Locate the cell with the specified text and output its [X, Y] center coordinate. 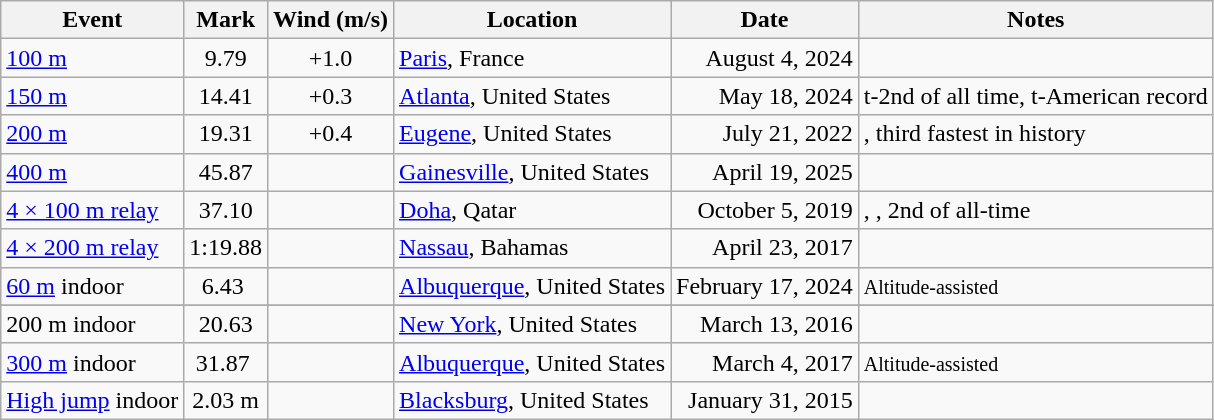
Blacksburg, United States [532, 400]
+1.0 [331, 58]
Location [532, 20]
14.41 [226, 96]
4 × 100 m relay [92, 210]
37.10 [226, 210]
Mark [226, 20]
4 × 200 m relay [92, 248]
Date [765, 20]
31.87 [226, 362]
Wind (m/s) [331, 20]
150 m [92, 96]
April 19, 2025 [765, 172]
Atlanta, United States [532, 96]
45.87 [226, 172]
+0.4 [331, 134]
New York, United States [532, 324]
March 13, 2016 [765, 324]
October 5, 2019 [765, 210]
200 m indoor [92, 324]
Nassau, Bahamas [532, 248]
+0.3 [331, 96]
6.43 [226, 286]
19.31 [226, 134]
July 21, 2022 [765, 134]
, third fastest in history [1036, 134]
Eugene, United States [532, 134]
20.63 [226, 324]
100 m [92, 58]
Notes [1036, 20]
January 31, 2015 [765, 400]
1:19.88 [226, 248]
400 m [92, 172]
High jump indoor [92, 400]
Paris, France [532, 58]
August 4, 2024 [765, 58]
, , 2nd of all-time [1036, 210]
February 17, 2024 [765, 286]
Gainesville, United States [532, 172]
Doha, Qatar [532, 210]
2.03 m [226, 400]
April 23, 2017 [765, 248]
300 m indoor [92, 362]
May 18, 2024 [765, 96]
Event [92, 20]
t-2nd of all time, t-American record [1036, 96]
200 m [92, 134]
March 4, 2017 [765, 362]
60 m indoor [92, 286]
9.79 [226, 58]
